Extract the (x, y) coordinate from the center of the cell holding the provided text.  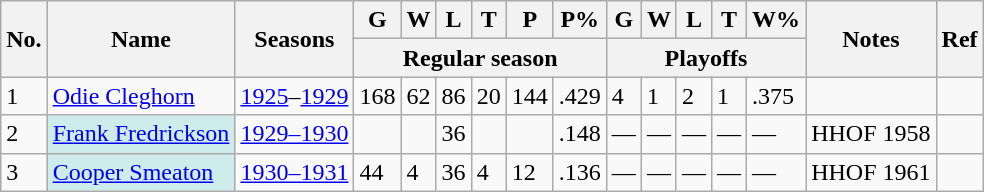
Name (141, 39)
Notes (871, 39)
1925–1929 (294, 96)
HHOF 1961 (871, 172)
20 (488, 96)
P% (580, 20)
12 (530, 172)
1930–1931 (294, 172)
Regular season (480, 58)
.375 (776, 96)
3 (24, 172)
HHOF 1958 (871, 134)
1929–1930 (294, 134)
Frank Fredrickson (141, 134)
Playoffs (706, 58)
W% (776, 20)
144 (530, 96)
.148 (580, 134)
Ref (960, 39)
44 (378, 172)
P (530, 20)
168 (378, 96)
Odie Cleghorn (141, 96)
62 (418, 96)
Seasons (294, 39)
86 (454, 96)
.136 (580, 172)
No. (24, 39)
.429 (580, 96)
Cooper Smeaton (141, 172)
